Determine the [x, y] coordinate at the center of the cell enclosing the given text.  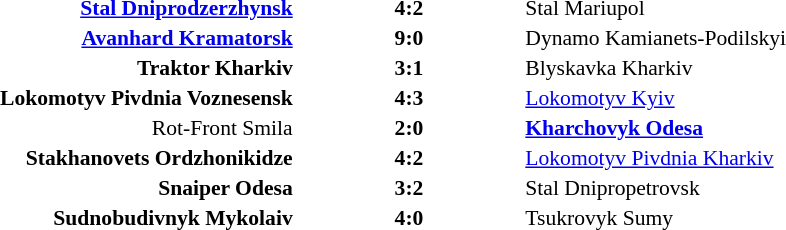
2:0 [410, 128]
4:3 [410, 98]
3:2 [410, 188]
9:0 [410, 38]
3:1 [410, 68]
4:2 [410, 158]
